From the cell containing the given text, extract its center point as [x, y] coordinate. 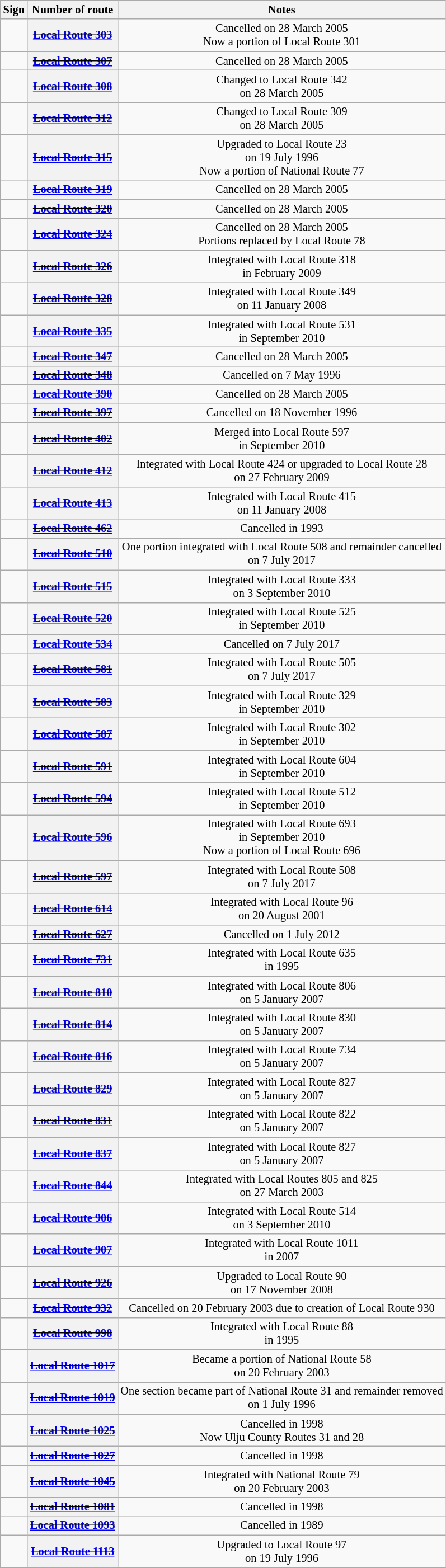
Integrated with Local Route 302in September 2010 [281, 734]
Local Route 324 [73, 234]
Merged into Local Route 597in September 2010 [281, 439]
Cancelled on 18 November 1996 [281, 413]
Local Route 520 [73, 619]
Local Route 1113 [73, 1551]
Local Route 320 [73, 209]
Integrated with Local Route 508on 7 July 2017 [281, 877]
Local Route 829 [73, 1089]
Local Route 307 [73, 61]
Integrated with Local Route 349on 11 January 2008 [281, 299]
Local Route 731 [73, 960]
Integrated with Local Route 514on 3 September 2010 [281, 1218]
Integrated with Local Route 329in September 2010 [281, 702]
Integrated with Local Route 806on 5 January 2007 [281, 992]
Local Route 594 [73, 799]
Local Route 328 [73, 299]
Changed to Local Route 309on 28 March 2005 [281, 119]
Integrated with Local Route 693in September 2010Now a portion of Local Route 696 [281, 837]
Local Route 591 [73, 766]
Local Route 402 [73, 439]
Local Route 1019 [73, 1398]
Integrated with Local Route 531in September 2010 [281, 331]
Local Route 303 [73, 35]
Integrated with Local Route 604in September 2010 [281, 766]
Local Route 932 [73, 1308]
Integrated with Local Route 415on 11 January 2008 [281, 503]
Notes [281, 10]
Local Route 926 [73, 1283]
Local Route 413 [73, 503]
Cancelled in 1998Now Ulju County Routes 31 and 28 [281, 1430]
Local Route 1093 [73, 1525]
Integrated with Local Route 333on 3 September 2010 [281, 586]
Sign [14, 10]
Local Route 1017 [73, 1366]
Local Route 348 [73, 375]
Integrated with Local Route 88in 1995 [281, 1334]
Integrated with Local Route 525in September 2010 [281, 619]
Local Route 412 [73, 470]
Local Route 390 [73, 394]
Local Route 1045 [73, 1481]
One section became part of National Route 31 and remainder removedon 1 July 1996 [281, 1398]
Cancelled on 1 July 2012 [281, 934]
Upgraded to Local Route 23on 19 July 1996Now a portion of National Route 77 [281, 158]
Local Route 462 [73, 529]
Local Route 583 [73, 702]
Local Route 831 [73, 1121]
Cancelled on 28 March 2005Now a portion of Local Route 301 [281, 35]
Integrated with Local Route 830on 5 January 2007 [281, 1024]
Local Route 515 [73, 586]
Integrated with Local Route 505on 7 July 2017 [281, 670]
Cancelled on 7 July 2017 [281, 644]
Local Route 319 [73, 190]
Local Route 627 [73, 934]
Integrated with Local Route 318in February 2009 [281, 266]
Local Route 844 [73, 1186]
Local Route 534 [73, 644]
Number of route [73, 10]
Local Route 907 [73, 1250]
Integrated with National Route 79on 20 February 2003 [281, 1481]
Local Route 326 [73, 266]
Upgraded to Local Route 90on 17 November 2008 [281, 1283]
Local Route 1027 [73, 1456]
Changed to Local Route 342on 28 March 2005 [281, 86]
Local Route 335 [73, 331]
Local Route 1081 [73, 1507]
Integrated with Local Route 635in 1995 [281, 960]
Local Route 587 [73, 734]
Cancelled on 28 March 2005Portions replaced by Local Route 78 [281, 234]
Local Route 906 [73, 1218]
Local Route 315 [73, 158]
Local Route 347 [73, 356]
Integrated with Local Route 822on 5 January 2007 [281, 1121]
Local Route 816 [73, 1057]
Integrated with Local Route 734on 5 January 2007 [281, 1057]
Cancelled on 20 February 2003 due to creation of Local Route 930 [281, 1308]
Local Route 614 [73, 909]
Local Route 1025 [73, 1430]
Local Route 998 [73, 1334]
Local Route 596 [73, 837]
Local Route 814 [73, 1024]
Integrated with Local Route 1011in 2007 [281, 1250]
Became a portion of National Route 58on 20 February 2003 [281, 1366]
Local Route 581 [73, 670]
Integrated with Local Routes 805 and 825on 27 March 2003 [281, 1186]
Local Route 810 [73, 992]
Local Route 312 [73, 119]
Integrated with Local Route 424 or upgraded to Local Route 28on 27 February 2009 [281, 470]
Local Route 308 [73, 86]
Cancelled in 1993 [281, 529]
Cancelled in 1989 [281, 1525]
Local Route 397 [73, 413]
One portion integrated with Local Route 508 and remainder cancelledon 7 July 2017 [281, 554]
Local Route 837 [73, 1153]
Integrated with Local Route 96on 20 August 2001 [281, 909]
Cancelled on 7 May 1996 [281, 375]
Local Route 597 [73, 877]
Local Route 510 [73, 554]
Integrated with Local Route 512in September 2010 [281, 799]
Upgraded to Local Route 97on 19 July 1996 [281, 1551]
